Pinpoint the cell where the given text exists, returning its (X, Y) midpoint coordinate. 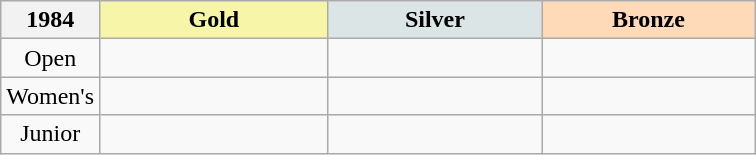
Silver (435, 20)
Bronze (649, 20)
1984 (50, 20)
Junior (50, 134)
Women's (50, 96)
Open (50, 58)
Gold (214, 20)
